Determine the (X, Y) coordinate at the center of the cell enclosing the given text.  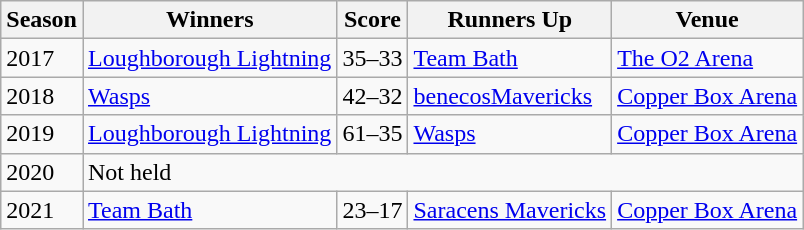
35–33 (372, 58)
2021 (42, 210)
Season (42, 20)
Runners Up (510, 20)
Saracens Mavericks (510, 210)
The O2 Arena (708, 58)
Winners (209, 20)
Venue (708, 20)
2020 (42, 172)
2018 (42, 96)
42–32 (372, 96)
Not held (442, 172)
2019 (42, 134)
23–17 (372, 210)
benecosMavericks (510, 96)
2017 (42, 58)
Score (372, 20)
61–35 (372, 134)
